For the text-containing cell, return its midpoint in (x, y) coordinate format. 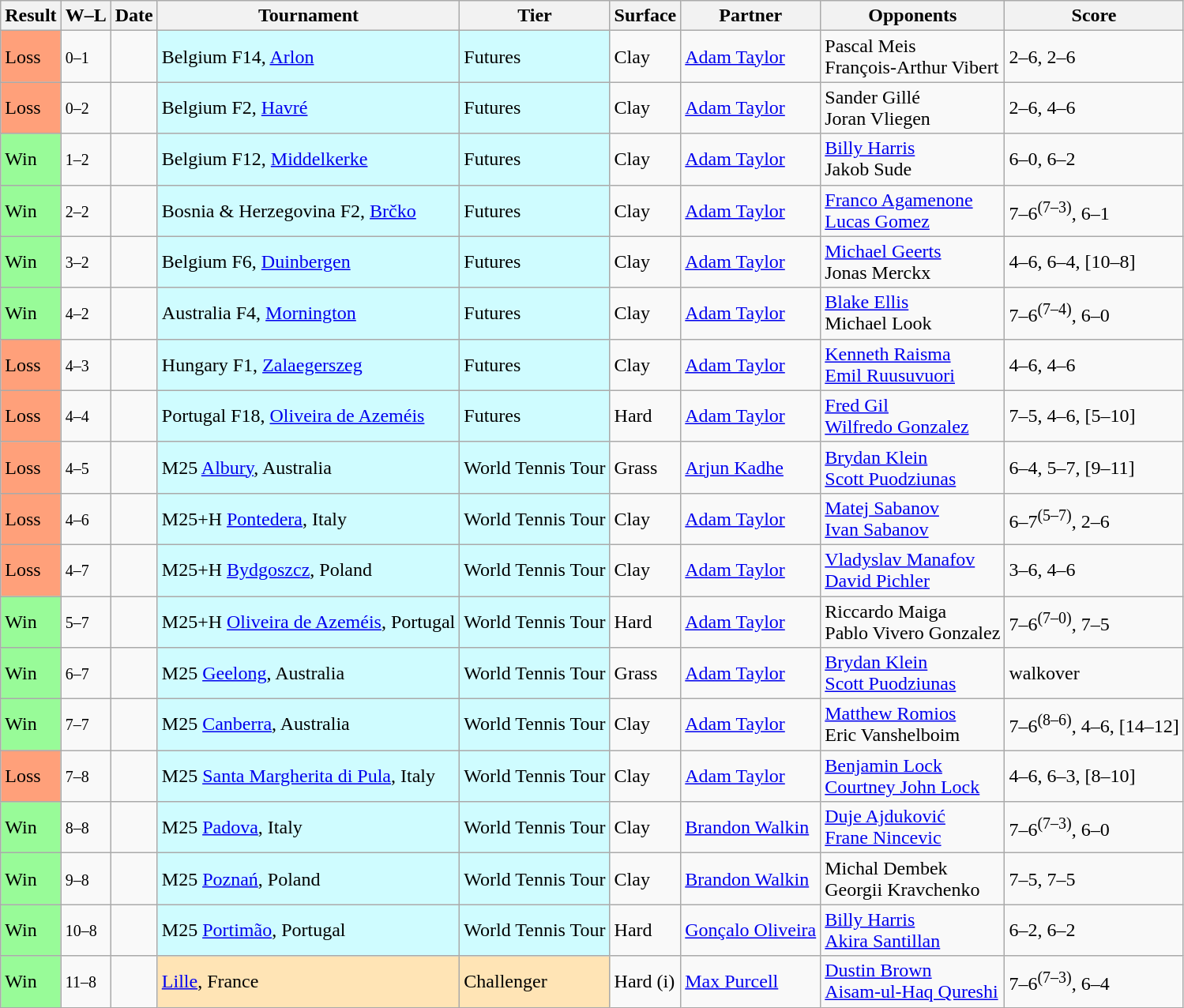
Tier (535, 16)
7–6(8–6), 4–6, [14–12] (1094, 725)
4–6, 4–6 (1094, 365)
Result (31, 16)
Riccardo Maiga Pablo Vivero Gonzalez (913, 621)
1–2 (85, 160)
Benjamin Lock Courtney John Lock (913, 776)
Michal Dembek Georgii Kravchenko (913, 878)
M25 Canberra, Australia (308, 725)
M25 Albury, Australia (308, 468)
Surface (645, 16)
4–6, 6–4, [10–8] (1094, 262)
7–5, 7–5 (1094, 878)
Fred Gil Wilfredo Gonzalez (913, 416)
7–7 (85, 725)
Bosnia & Herzegovina F2, Brčko (308, 210)
Max Purcell (750, 981)
7–6(7–4), 6–0 (1094, 313)
Arjun Kadhe (750, 468)
4–5 (85, 468)
M25 Poznań, Poland (308, 878)
Belgium F2, Havré (308, 107)
M25 Geelong, Australia (308, 673)
7–8 (85, 776)
4–4 (85, 416)
W–L (85, 16)
Billy Harris Akira Santillan (913, 931)
Score (1094, 16)
2–6, 4–6 (1094, 107)
Michael Geerts Jonas Merckx (913, 262)
M25+H Pontedera, Italy (308, 518)
Pascal Meis François-Arthur Vibert (913, 57)
M25+H Bydgoszcz, Poland (308, 570)
Opponents (913, 16)
Challenger (535, 981)
M25 Santa Margherita di Pula, Italy (308, 776)
Portugal F18, Oliveira de Azeméis (308, 416)
Matthew Romios Eric Vanshelboim (913, 725)
walkover (1094, 673)
4–6 (85, 518)
Belgium F6, Duinbergen (308, 262)
M25+H Oliveira de Azeméis, Portugal (308, 621)
4–7 (85, 570)
7–6(7–3), 6–1 (1094, 210)
6–4, 5–7, [9–11] (1094, 468)
7–6(7–0), 7–5 (1094, 621)
0–2 (85, 107)
5–7 (85, 621)
M25 Padova, Italy (308, 828)
3–2 (85, 262)
Matej Sabanov Ivan Sabanov (913, 518)
Date (134, 16)
Kenneth Raisma Emil Ruusuvuori (913, 365)
3–6, 4–6 (1094, 570)
6–2, 6–2 (1094, 931)
2–2 (85, 210)
Belgium F12, Middelkerke (308, 160)
Tournament (308, 16)
Lille, France (308, 981)
2–6, 2–6 (1094, 57)
9–8 (85, 878)
Blake Ellis Michael Look (913, 313)
7–5, 4–6, [5–10] (1094, 416)
4–3 (85, 365)
Billy Harris Jakob Sude (913, 160)
6–7(5–7), 2–6 (1094, 518)
Duje Ajduković Frane Nincevic (913, 828)
6–7 (85, 673)
6–0, 6–2 (1094, 160)
Franco Agamenone Lucas Gomez (913, 210)
M25 Portimão, Portugal (308, 931)
Vladyslav Manafov David Pichler (913, 570)
Dustin Brown Aisam-ul-Haq Qureshi (913, 981)
Hungary F1, Zalaegerszeg (308, 365)
8–8 (85, 828)
Partner (750, 16)
10–8 (85, 931)
Hard (i) (645, 981)
4–6, 6–3, [8–10] (1094, 776)
Australia F4, Mornington (308, 313)
0–1 (85, 57)
7–6(7–3), 6–0 (1094, 828)
Sander Gillé Joran Vliegen (913, 107)
7–6(7–3), 6–4 (1094, 981)
4–2 (85, 313)
Gonçalo Oliveira (750, 931)
11–8 (85, 981)
Belgium F14, Arlon (308, 57)
